Return the [x, y] coordinate for the center point of the cell that contains the specified text.  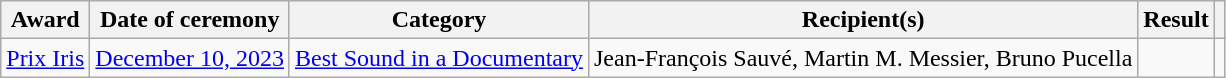
Recipient(s) [862, 20]
Date of ceremony [190, 20]
Category [438, 20]
December 10, 2023 [190, 58]
Prix Iris [46, 58]
Result [1176, 20]
Jean-François Sauvé, Martin M. Messier, Bruno Pucella [862, 58]
Award [46, 20]
Best Sound in a Documentary [438, 58]
